Pinpoint the cell where the given text exists, returning its (x, y) midpoint coordinate. 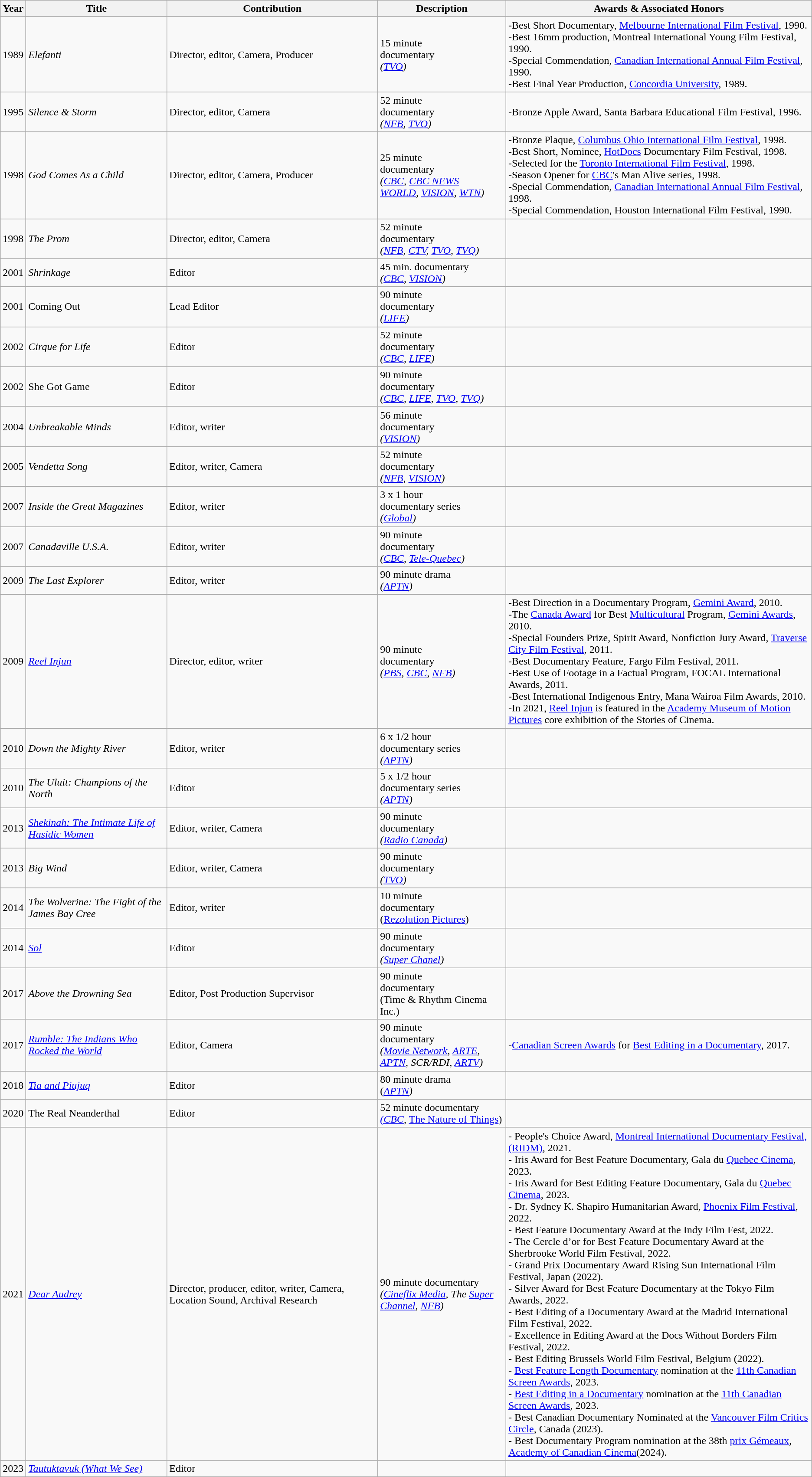
90 minute drama(APTN) (442, 580)
90 minutedocumentary(CBC, Tele-Quebec) (442, 547)
6 x 1/2 hourdocumentary series(APTN) (442, 748)
Reel Injun (96, 662)
25 minutedocumentary(CBC, CBC NEWSWORLD, VISION, WTN) (442, 175)
The Real Neanderthal (96, 1113)
Canadaville U.S.A. (96, 547)
The Uluit: Champions of the North (96, 788)
1995 (13, 112)
Shrinkage (96, 272)
Description (442, 9)
52 minutedocumentary(NFB, VISION) (442, 466)
80 minute drama(APTN) (442, 1085)
Editor, Camera (272, 1045)
The Last Explorer (96, 580)
She Got Game (96, 386)
Sol (96, 948)
Unbreakable Minds (96, 426)
Tautuktavuk (What We See) (96, 1468)
Cirque for Life (96, 347)
Big Wind (96, 868)
Inside the Great Magazines (96, 506)
15 minutedocumentary(TVO) (442, 55)
45 min. documentary(CBC, VISION) (442, 272)
2021 (13, 1294)
52 minutedocumentary(NFB, TVO) (442, 112)
-Canadian Screen Awards for Best Editing in a Documentary, 2017. (658, 1045)
Title (96, 9)
Year (13, 9)
90 minutedocumentary(LIFE) (442, 307)
Awards & Associated Honors (658, 9)
90 minutedocumentary(CBC, LIFE, TVO, TVQ) (442, 386)
Down the Mighty River (96, 748)
52 minute documentary(CBC, The Nature of Things) (442, 1113)
Elefanti (96, 55)
2005 (13, 466)
52 minutedocumentary(NFB, CTV, TVO, TVQ) (442, 239)
2023 (13, 1468)
The Wolverine: The Fight of the James Bay Cree (96, 908)
Director, editor, writer (272, 662)
2020 (13, 1113)
Director, producer, editor, writer, Camera, Location Sound, Archival Research (272, 1294)
Above the Drowning Sea (96, 993)
56 minutedocumentary(VISION) (442, 426)
90 minute documentary(Cineflix Media, The Super Channel, NFB) (442, 1294)
-Bronze Apple Award, Santa Barbara Educational Film Festival, 1996. (658, 112)
2018 (13, 1085)
1989 (13, 55)
5 x 1/2 hourdocumentary series(APTN) (442, 788)
Shekinah: The Intimate Life of Hasidic Women (96, 828)
90 minutedocumentary(Radio Canada) (442, 828)
90 minutedocumentary(Movie Network, ARTE,APTN, SCR/RDI, ARTV) (442, 1045)
90 minutedocumentary(PBS, CBC, NFB) (442, 662)
3 x 1 hourdocumentary series(Global) (442, 506)
Editor, Post Production Supervisor (272, 993)
The Prom (96, 239)
2004 (13, 426)
Vendetta Song (96, 466)
God Comes As a Child (96, 175)
90 minutedocumentary(TVO) (442, 868)
52 minutedocumentary(CBC, LIFE) (442, 347)
Dear Audrey (96, 1294)
Silence & Storm (96, 112)
Lead Editor (272, 307)
Tia and Piujuq (96, 1085)
Coming Out (96, 307)
Rumble: The Indians Who Rocked the World (96, 1045)
Contribution (272, 9)
90 minutedocumentary(Time & Rhythm Cinema Inc.) (442, 993)
10 minutedocumentary(Rezolution Pictures) (442, 908)
90 minutedocumentary(Super Chanel) (442, 948)
